Pinpoint the cell where the given text exists, returning its (x, y) midpoint coordinate. 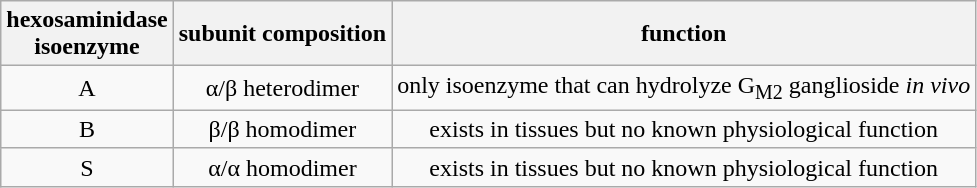
S (87, 167)
α/β heterodimer (282, 88)
function (684, 34)
β/β homodimer (282, 129)
subunit composition (282, 34)
only isoenzyme that can hydrolyze GM2 ganglioside in vivo (684, 88)
A (87, 88)
hexosaminidaseisoenzyme (87, 34)
B (87, 129)
α/α homodimer (282, 167)
